Provide the (x, y) coordinate of the cell's center where the given text is located.  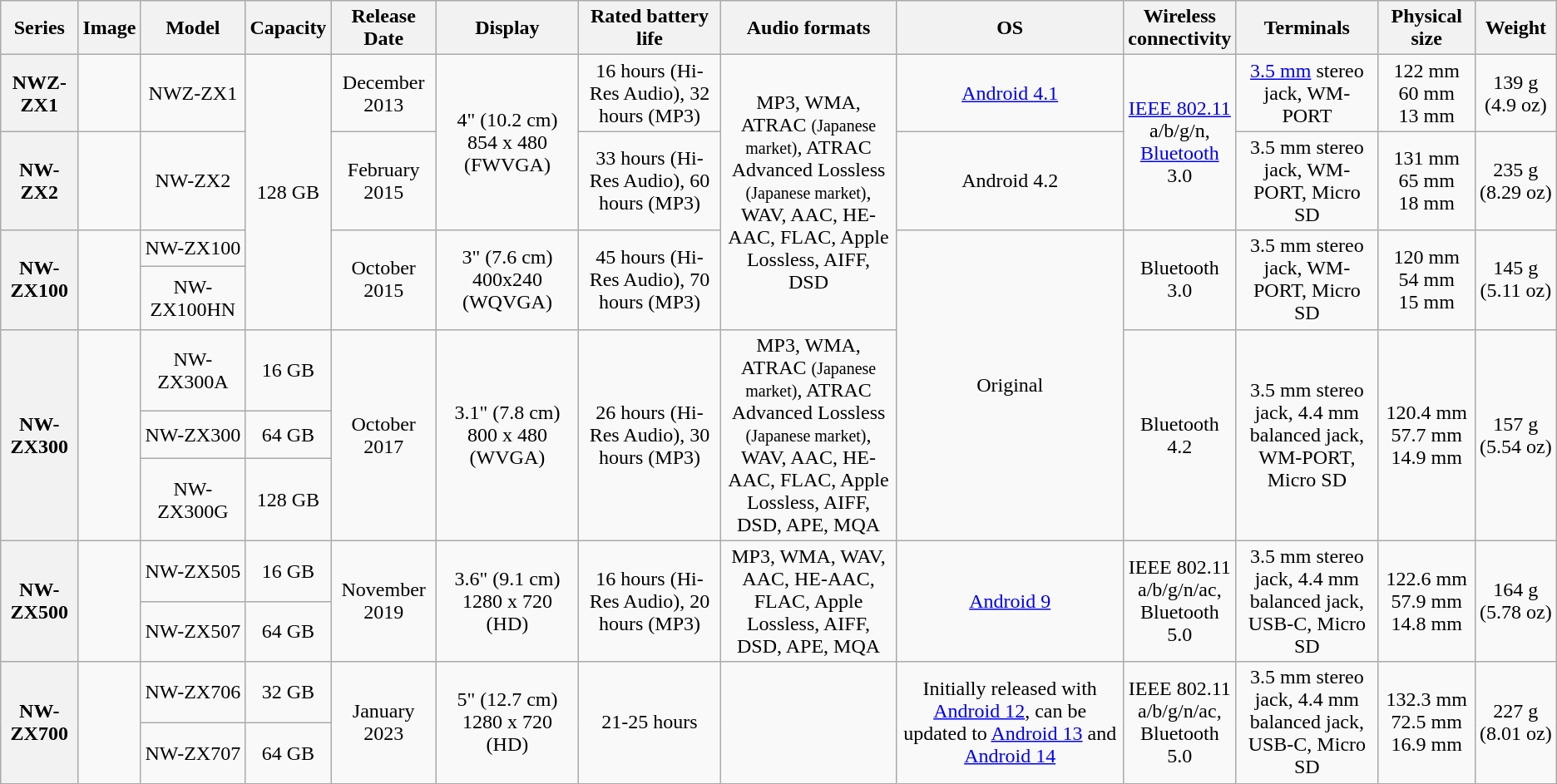
Original (1010, 386)
122.6 mm57.9 mm14.8 mm (1427, 601)
120 mm54 mm15 mm (1427, 279)
32 GB (288, 692)
Series (40, 28)
227 g(8.01 oz) (1515, 722)
Weight (1515, 28)
131 mm65 mm18 mm (1427, 181)
164 g(5.78 oz) (1515, 601)
Physical size (1427, 28)
November 2019 (384, 601)
MP3, WMA, WAV, AAC, HE-AAC, FLAC, Apple Lossless, AIFF, DSD, APE, MQA (808, 601)
Bluetooth 3.0 (1179, 279)
December 2013 (384, 93)
3.5 mm stereo jack, WM-PORT (1307, 93)
3.5 mm stereo jack, 4.4 mm balanced jack, WM-PORT, Micro SD (1307, 435)
3" (7.6 cm) 400x240 (WQVGA) (507, 279)
3.1" (7.8 cm) 800 x 480 (WVGA) (507, 435)
21-25 hours (649, 722)
NW-ZX706 (193, 692)
January 2023 (384, 722)
OS (1010, 28)
Wireless connectivity (1179, 28)
NW-ZX300A (193, 370)
Terminals (1307, 28)
Release Date (384, 28)
NW-ZX707 (193, 753)
NW-ZX507 (193, 632)
Bluetooth 4.2 (1179, 435)
5" (12.7 cm) 1280 x 720 (HD) (507, 722)
October 2015 (384, 279)
145 g(5.11 oz) (1515, 279)
Audio formats (808, 28)
157 g(5.54 oz) (1515, 435)
MP3, WMA, ATRAC (Japanese market), ATRAC Advanced Lossless (Japanese market), WAV, AAC, HE-AAC, FLAC, Apple Lossless, AIFF, DSD, APE, MQA (808, 435)
NW-ZX700 (40, 722)
16 hours (Hi-Res Audio), 20 hours (MP3) (649, 601)
Android 9 (1010, 601)
MP3, WMA, ATRAC (Japanese market), ATRAC Advanced Lossless (Japanese market), WAV, AAC, HE-AAC, FLAC, Apple Lossless, AIFF, DSD (808, 192)
Image (110, 28)
45 hours (Hi-Res Audio), 70 hours (MP3) (649, 279)
33 hours (Hi-Res Audio), 60 hours (MP3) (649, 181)
NW-ZX500 (40, 601)
NW-ZX100HN (193, 298)
16 hours (Hi-Res Audio), 32 hours (MP3) (649, 93)
Rated battery life (649, 28)
132.3 mm72.5 mm16.9 mm (1427, 722)
235 g(8.29 oz) (1515, 181)
122 mm60 mm13 mm (1427, 93)
3.6" (9.1 cm) 1280 x 720 (HD) (507, 601)
Android 4.2 (1010, 181)
Android 4.1 (1010, 93)
IEEE 802.11 a/b/g/n, Bluetooth 3.0 (1179, 143)
NW-ZX300G (193, 500)
October 2017 (384, 435)
Initially released with Android 12, can be updated to Android 13 and Android 14 (1010, 722)
Model (193, 28)
4" (10.2 cm) 854 x 480 (FWVGA) (507, 143)
Capacity (288, 28)
Display (507, 28)
139 g(4.9 oz) (1515, 93)
February 2015 (384, 181)
120.4 mm57.7 mm14.9 mm (1427, 435)
NW-ZX505 (193, 570)
26 hours (Hi-Res Audio), 30 hours (MP3) (649, 435)
